For the text-containing cell, return its midpoint in [x, y] coordinate format. 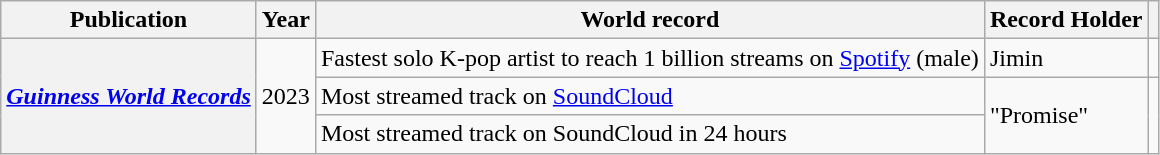
Year [286, 20]
"Promise" [1066, 115]
Most streamed track on SoundCloud [650, 96]
World record [650, 20]
Most streamed track on SoundCloud in 24 hours [650, 134]
2023 [286, 96]
Fastest solo K-pop artist to reach 1 billion streams on Spotify (male) [650, 58]
Publication [129, 20]
Guinness World Records [129, 96]
Record Holder [1066, 20]
Jimin [1066, 58]
